Extract the (x, y) coordinate from the center of the cell holding the provided text.  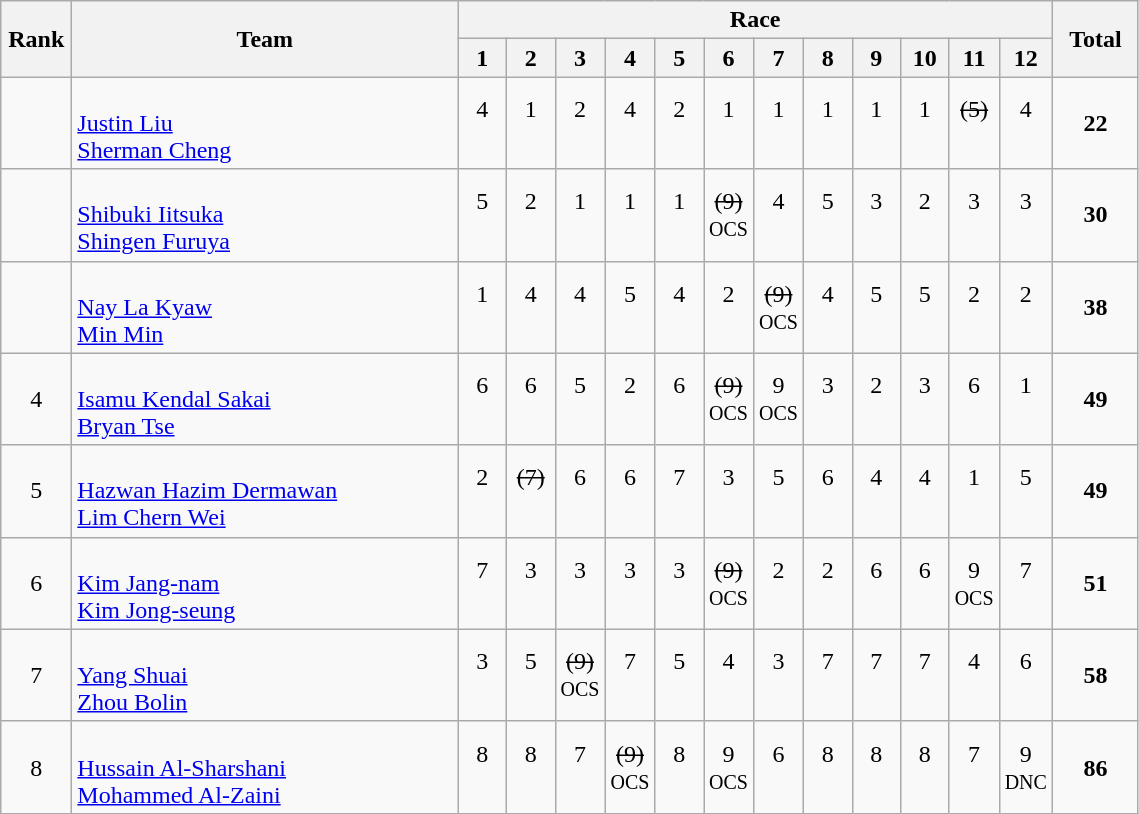
(7) (530, 491)
Hussain Al-SharshaniMohammed Al-Zaini (265, 767)
51 (1095, 583)
Team (265, 39)
Kim Jang-namKim Jong-seung (265, 583)
Hazwan Hazim DermawanLim Chern Wei (265, 491)
10 (926, 58)
58 (1095, 675)
(5) (974, 123)
12 (1026, 58)
Isamu Kendal SakaiBryan Tse (265, 399)
11 (974, 58)
86 (1095, 767)
Total (1095, 39)
Yang ShuaiZhou Bolin (265, 675)
Nay La KyawMin Min (265, 307)
Race (755, 20)
Justin LiuSherman Cheng (265, 123)
38 (1095, 307)
9DNC (1026, 767)
22 (1095, 123)
30 (1095, 215)
Shibuki IitsukaShingen Furuya (265, 215)
Rank (36, 39)
9 (876, 58)
